Provide the (x, y) coordinate of the cell's center where the given text is located.  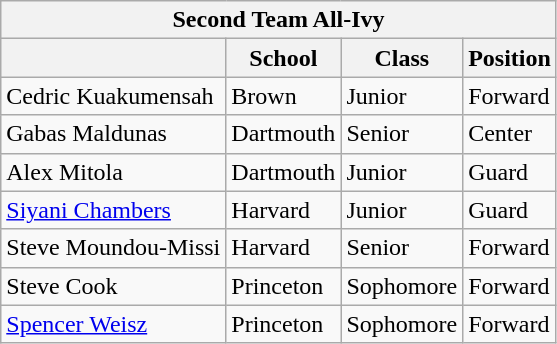
Class (402, 58)
Alex Mitola (114, 172)
Spencer Weisz (114, 324)
Siyani Chambers (114, 210)
Center (510, 134)
Steve Cook (114, 286)
Brown (284, 96)
Gabas Maldunas (114, 134)
Cedric Kuakumensah (114, 96)
Second Team All-Ivy (279, 20)
Steve Moundou-Missi (114, 248)
Position (510, 58)
School (284, 58)
